Search for the cell housing the specified text and yield its [x, y] center coordinate. 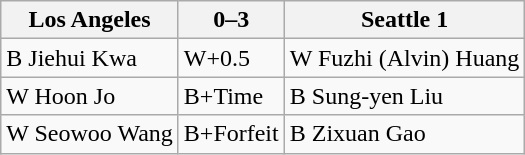
B Jiehui Kwa [90, 58]
W Hoon Jo [90, 96]
0–3 [231, 20]
B Sung-yen Liu [404, 96]
W+0.5 [231, 58]
W Fuzhi (Alvin) Huang [404, 58]
Los Angeles [90, 20]
W Seowoo Wang [90, 134]
Seattle 1 [404, 20]
B+Forfeit [231, 134]
B Zixuan Gao [404, 134]
B+Time [231, 96]
